Output the (x, y) coordinate of the center of the cell containing the given text.  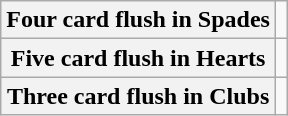
Five card flush in Hearts (138, 58)
Four card flush in Spades (138, 20)
Three card flush in Clubs (138, 96)
